Output the (x, y) coordinate of the center of the cell containing the given text.  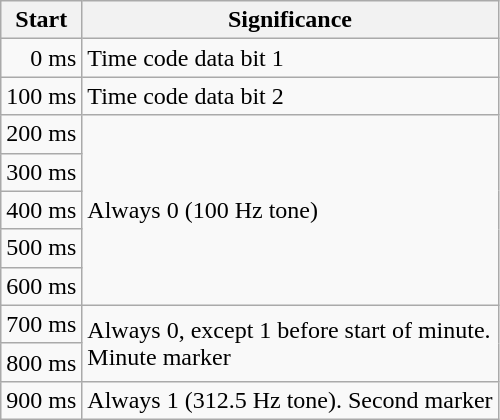
Significance (290, 20)
600 ms (42, 286)
Time code data bit 1 (290, 58)
700 ms (42, 324)
200 ms (42, 134)
900 ms (42, 400)
100 ms (42, 96)
Always 1 (312.5 Hz tone). Second marker (290, 400)
Time code data bit 2 (290, 96)
300 ms (42, 172)
400 ms (42, 210)
Start (42, 20)
Always 0, except 1 before start of minute.Minute marker (290, 343)
800 ms (42, 362)
Always 0 (100 Hz tone) (290, 210)
500 ms (42, 248)
0 ms (42, 58)
